Locate the cell with the specified text and output its [x, y] center coordinate. 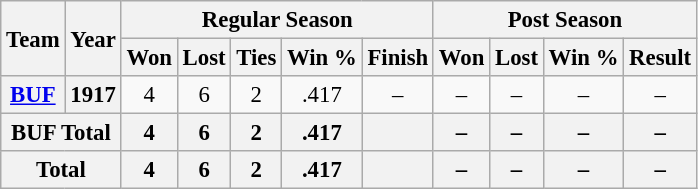
1917 [93, 95]
BUF Total [61, 133]
Result [660, 58]
Regular Season [277, 20]
Year [93, 38]
Post Season [564, 20]
Total [61, 170]
Finish [398, 58]
BUF [33, 95]
Team [33, 38]
Ties [256, 58]
